Scan for the cell matching the given text and deliver its [x, y] coordinate at center. 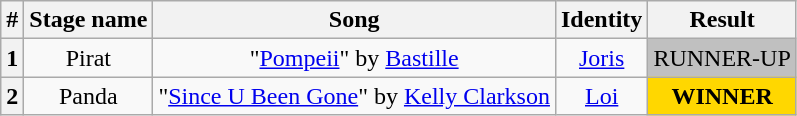
2 [12, 96]
Joris [601, 58]
"Pompeii" by Bastille [354, 58]
1 [12, 58]
"Since U Been Gone" by Kelly Clarkson [354, 96]
RUNNER-UP [722, 58]
Panda [88, 96]
WINNER [722, 96]
Identity [601, 20]
# [12, 20]
Stage name [88, 20]
Result [722, 20]
Song [354, 20]
Loi [601, 96]
Pirat [88, 58]
